Locate the cell with the specified text and output its [X, Y] center coordinate. 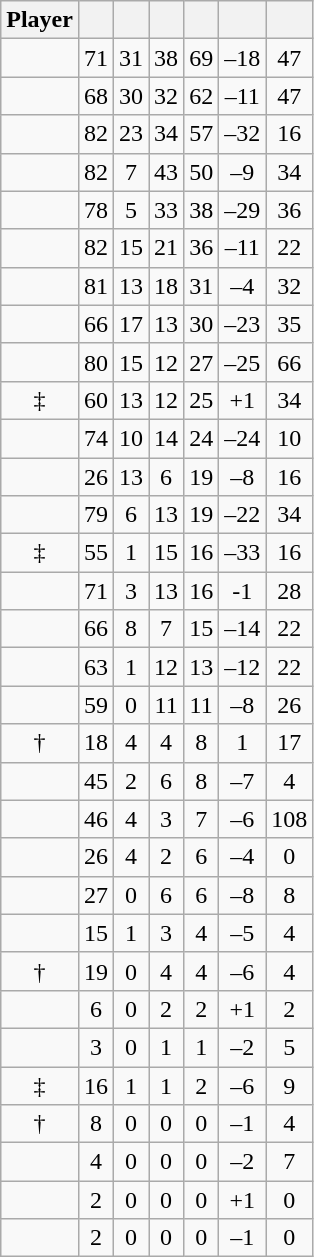
69 [202, 58]
108 [290, 819]
79 [96, 515]
35 [290, 324]
63 [96, 667]
24 [202, 438]
60 [96, 400]
46 [96, 819]
33 [166, 210]
9 [290, 1085]
62 [202, 96]
57 [202, 134]
25 [202, 400]
59 [96, 705]
74 [96, 438]
43 [166, 172]
–14 [242, 629]
81 [96, 286]
Player [40, 20]
–33 [242, 553]
–29 [242, 210]
–24 [242, 438]
28 [290, 591]
–5 [242, 933]
45 [96, 781]
–7 [242, 781]
–23 [242, 324]
-1 [242, 591]
–25 [242, 362]
55 [96, 553]
68 [96, 96]
–32 [242, 134]
–22 [242, 515]
14 [166, 438]
78 [96, 210]
23 [132, 134]
–18 [242, 58]
80 [96, 362]
–9 [242, 172]
50 [202, 172]
21 [166, 248]
–12 [242, 667]
